Scan for the cell matching the given text and deliver its (x, y) coordinate at center. 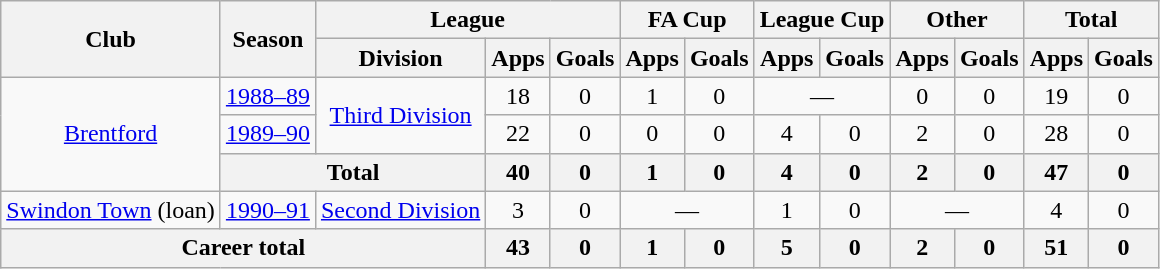
League Cup (822, 20)
Brentford (111, 134)
Third Division (400, 115)
43 (518, 248)
League (468, 20)
19 (1056, 96)
Season (268, 39)
Second Division (400, 210)
51 (1056, 248)
5 (786, 248)
Division (400, 58)
28 (1056, 134)
1989–90 (268, 134)
18 (518, 96)
40 (518, 172)
22 (518, 134)
3 (518, 210)
1988–89 (268, 96)
Swindon Town (loan) (111, 210)
47 (1056, 172)
1990–91 (268, 210)
Career total (244, 248)
Other (957, 20)
FA Cup (687, 20)
Club (111, 39)
